Extract the (X, Y) coordinate from the center of the cell holding the provided text.  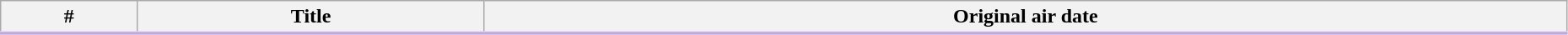
Original air date (1026, 17)
# (69, 17)
Title (311, 17)
